Return the [X, Y] coordinate for the center point of the cell that contains the specified text.  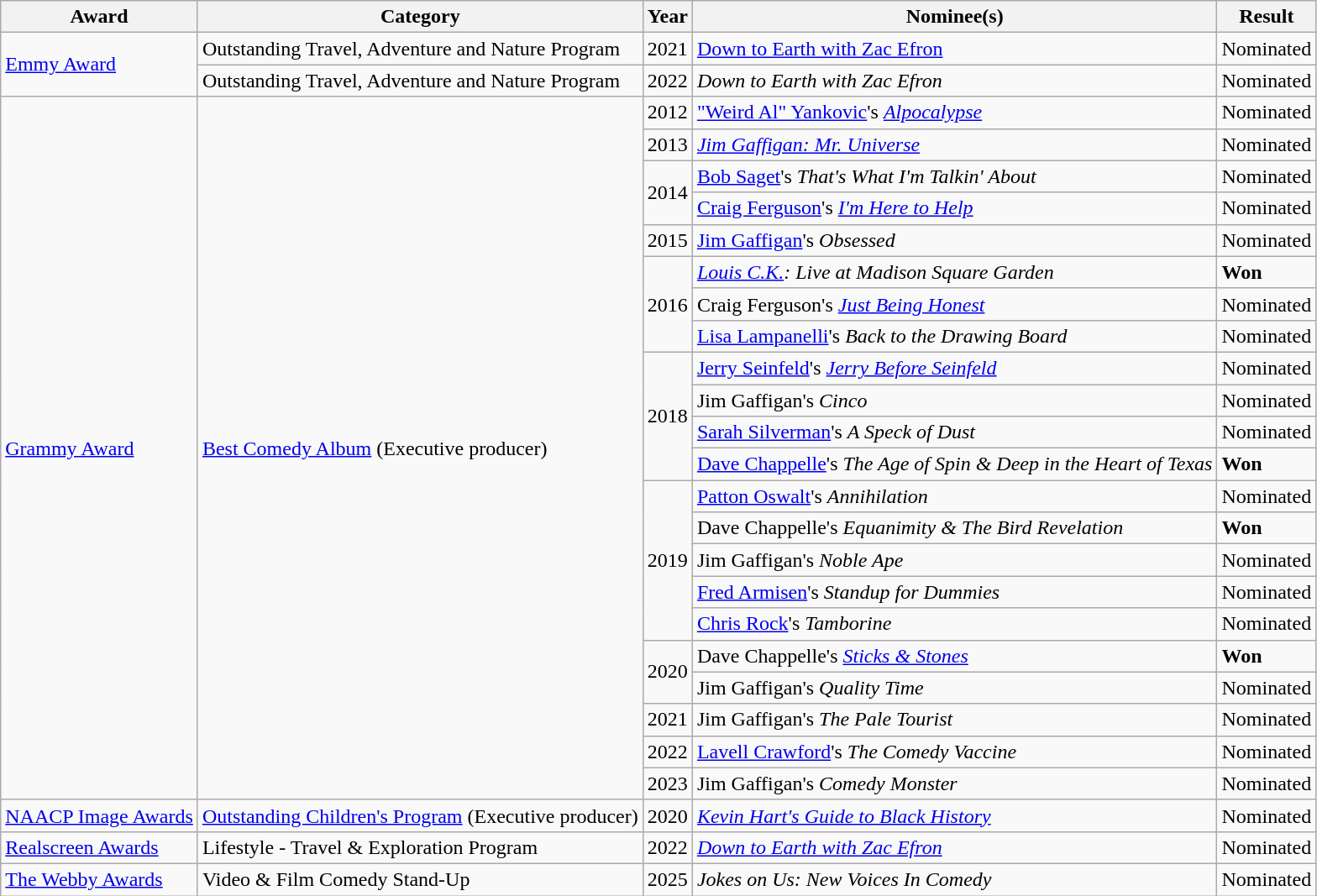
Kevin Hart's Guide to Black History [954, 815]
Louis C.K.: Live at Madison Square Garden [954, 272]
2018 [667, 416]
Realscreen Awards [99, 847]
2023 [667, 783]
2016 [667, 304]
Jim Gaffigan's Noble Ape [954, 560]
Jim Gaffigan's Cinco [954, 401]
Grammy Award [99, 448]
Lisa Lampanelli's Back to the Drawing Board [954, 336]
2025 [667, 879]
Jokes on Us: New Voices In Comedy [954, 879]
Dave Chappelle's Equanimity & The Bird Revelation [954, 528]
Fred Armisen's Standup for Dummies [954, 592]
Sarah Silverman's A Speck of Dust [954, 432]
2013 [667, 144]
Best Comedy Album (Executive producer) [420, 448]
Year [667, 17]
2015 [667, 240]
Bob Saget's That's What I'm Talkin' About [954, 176]
2012 [667, 113]
Dave Chappelle's Sticks & Stones [954, 656]
2014 [667, 192]
Video & Film Comedy Stand-Up [420, 879]
Jerry Seinfeld's Jerry Before Seinfeld [954, 368]
Craig Ferguson's Just Being Honest [954, 304]
Lavell Crawford's The Comedy Vaccine [954, 752]
Jim Gaffigan: Mr. Universe [954, 144]
Result [1267, 17]
Jim Gaffigan's The Pale Tourist [954, 720]
The Webby Awards [99, 879]
Jim Gaffigan's Obsessed [954, 240]
Jim Gaffigan's Quality Time [954, 688]
2019 [667, 560]
Dave Chappelle's The Age of Spin & Deep in the Heart of Texas [954, 464]
NAACP Image Awards [99, 815]
Award [99, 17]
Jim Gaffigan's Comedy Monster [954, 783]
"Weird Al" Yankovic's Alpocalypse [954, 113]
Emmy Award [99, 65]
Chris Rock's Tamborine [954, 624]
Lifestyle - Travel & Exploration Program [420, 847]
Outstanding Children's Program (Executive producer) [420, 815]
Craig Ferguson's I'm Here to Help [954, 208]
Patton Oswalt's Annihilation [954, 496]
Nominee(s) [954, 17]
Category [420, 17]
